Capture the cell that displays the provided text and extract its (X, Y) central coordinate. 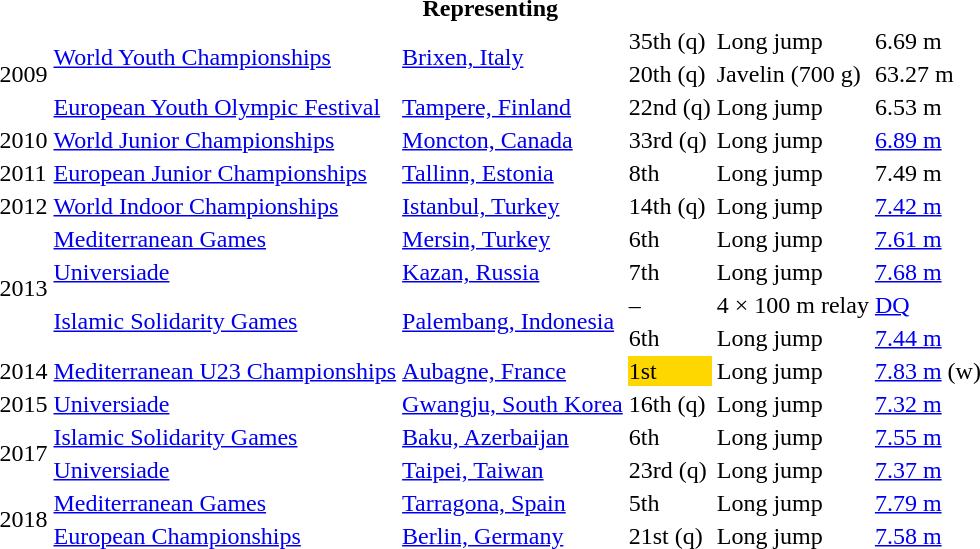
5th (670, 503)
Kazan, Russia (513, 272)
8th (670, 173)
Istanbul, Turkey (513, 206)
European Junior Championships (225, 173)
Mediterranean U23 Championships (225, 371)
World Junior Championships (225, 140)
Tarragona, Spain (513, 503)
Tallinn, Estonia (513, 173)
23rd (q) (670, 470)
33rd (q) (670, 140)
22nd (q) (670, 107)
European Youth Olympic Festival (225, 107)
14th (q) (670, 206)
Mersin, Turkey (513, 239)
World Indoor Championships (225, 206)
20th (q) (670, 74)
Javelin (700 g) (792, 74)
– (670, 305)
35th (q) (670, 41)
1st (670, 371)
World Youth Championships (225, 58)
Aubagne, France (513, 371)
Baku, Azerbaijan (513, 437)
Palembang, Indonesia (513, 322)
4 × 100 m relay (792, 305)
Taipei, Taiwan (513, 470)
16th (q) (670, 404)
Brixen, Italy (513, 58)
Moncton, Canada (513, 140)
7th (670, 272)
Tampere, Finland (513, 107)
Gwangju, South Korea (513, 404)
